Provide the [x, y] coordinate of the cell's center where the given text is located.  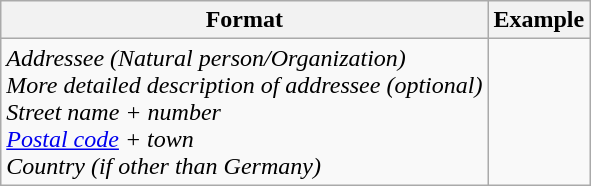
Example [539, 20]
Format [244, 20]
